Output the (X, Y) coordinate of the center of the cell containing the given text.  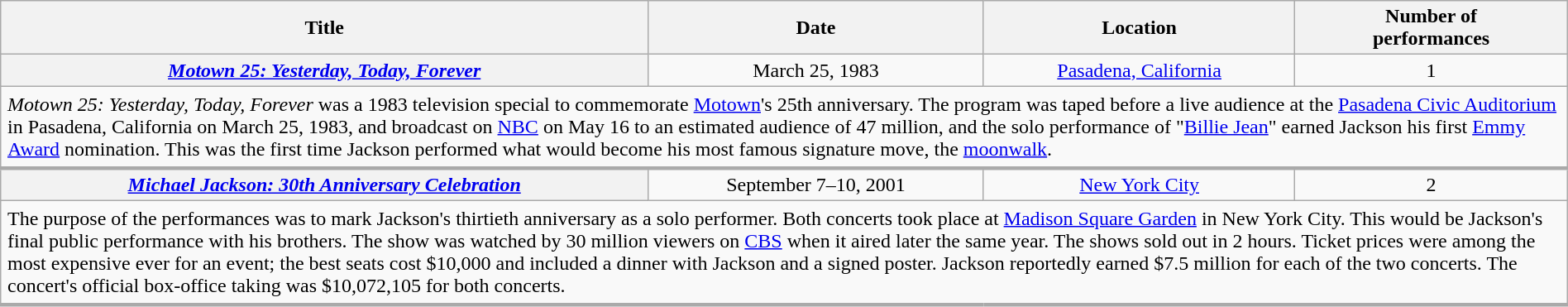
New York City (1139, 185)
March 25, 1983 (816, 70)
Title (324, 28)
1 (1431, 70)
Motown 25: Yesterday, Today, Forever (324, 70)
2 (1431, 185)
Michael Jackson: 30th Anniversary Celebration (324, 185)
September 7–10, 2001 (816, 185)
Pasadena, California (1139, 70)
Date (816, 28)
Location (1139, 28)
Number ofperformances (1431, 28)
